Determine the [X, Y] coordinate at the center of the cell enclosing the given text.  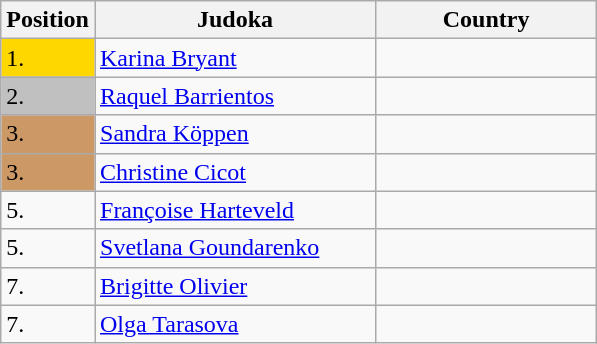
Raquel Barrientos [234, 96]
Country [486, 20]
Position [48, 20]
Judoka [234, 20]
1. [48, 58]
Karina Bryant [234, 58]
Svetlana Goundarenko [234, 248]
2. [48, 96]
Françoise Harteveld [234, 210]
Brigitte Olivier [234, 286]
Sandra Köppen [234, 134]
Olga Tarasova [234, 324]
Christine Cicot [234, 172]
